From the cell containing the given text, extract its center point as (X, Y) coordinate. 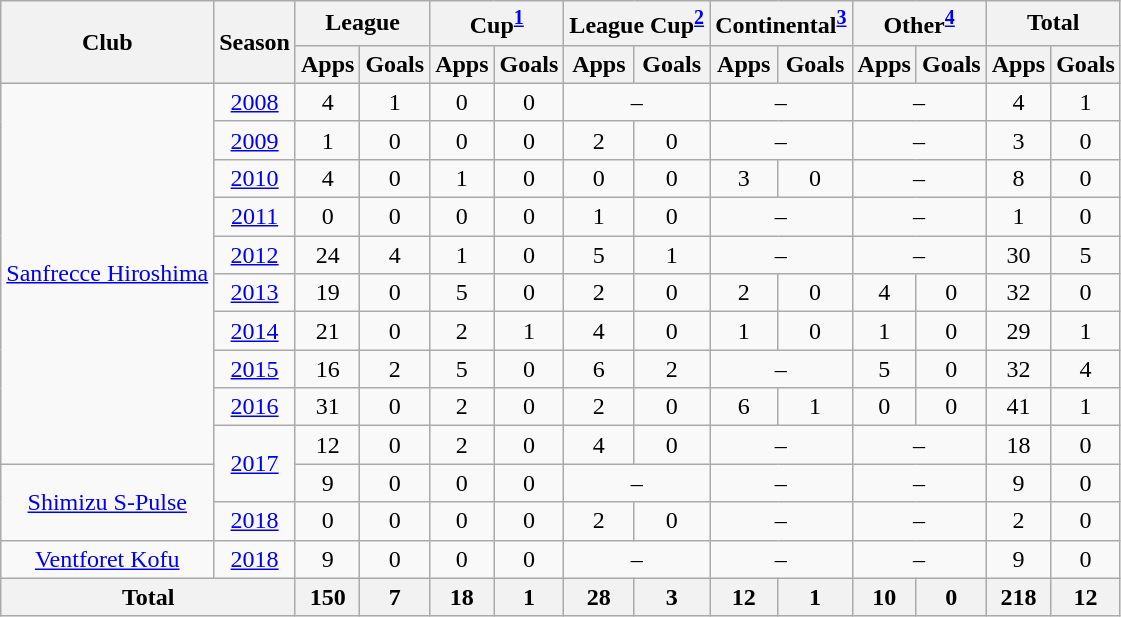
218 (1018, 597)
League (362, 24)
2010 (255, 178)
2011 (255, 217)
Season (255, 42)
28 (599, 597)
2012 (255, 255)
2008 (255, 102)
Ventforet Kofu (108, 559)
Shimizu S-Pulse (108, 502)
30 (1018, 255)
League Cup2 (637, 24)
31 (327, 407)
19 (327, 293)
2015 (255, 369)
41 (1018, 407)
Club (108, 42)
29 (1018, 331)
2017 (255, 464)
2014 (255, 331)
21 (327, 331)
2009 (255, 140)
Sanfrecce Hiroshima (108, 274)
8 (1018, 178)
10 (884, 597)
2016 (255, 407)
Other4 (919, 24)
16 (327, 369)
7 (395, 597)
Cup1 (497, 24)
150 (327, 597)
2013 (255, 293)
Continental3 (781, 24)
24 (327, 255)
